From the cell containing the given text, extract its center point as [X, Y] coordinate. 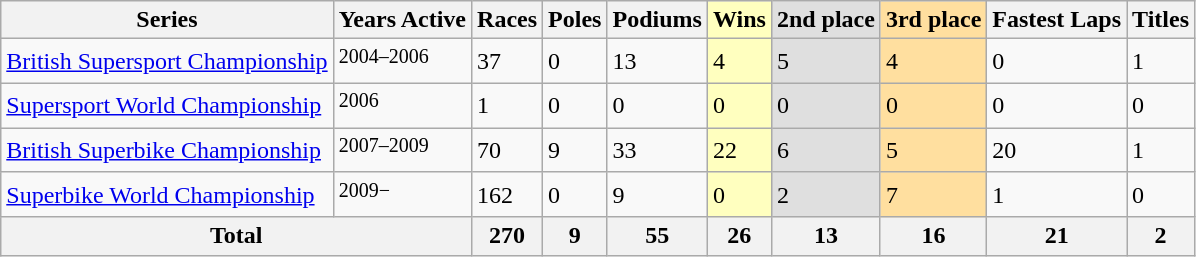
Wins [739, 20]
British Supersport Championship [167, 62]
270 [508, 236]
Supersport World Championship [167, 106]
2004–2006 [402, 62]
Superbike World Championship [167, 194]
Years Active [402, 20]
70 [508, 150]
55 [657, 236]
Titles [1161, 20]
British Superbike Championship [167, 150]
2006 [402, 106]
Total [236, 236]
2nd place [826, 20]
Poles [575, 20]
22 [739, 150]
21 [1057, 236]
20 [1057, 150]
Races [508, 20]
Podiums [657, 20]
6 [826, 150]
Fastest Laps [1057, 20]
2009− [402, 194]
2007–2009 [402, 150]
37 [508, 62]
162 [508, 194]
16 [933, 236]
3rd place [933, 20]
33 [657, 150]
26 [739, 236]
Series [167, 20]
7 [933, 194]
